Identify which cell holds the provided text, then report its (x, y) central coordinate. 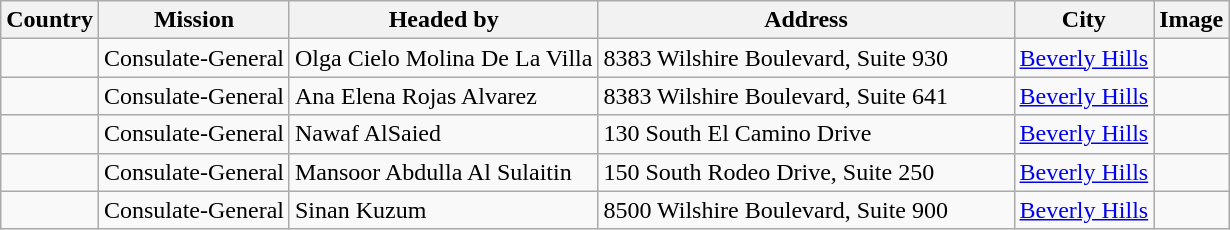
Mission (194, 20)
Ana Elena Rojas Alvarez (443, 96)
8383 Wilshire Boulevard, Suite 930 (806, 58)
Mansoor Abdulla Al Sulaitin (443, 172)
Sinan Kuzum (443, 210)
City (1084, 20)
Address (806, 20)
Headed by (443, 20)
Country (50, 20)
8383 Wilshire Boulevard, Suite 641 (806, 96)
Image (1192, 20)
8500 Wilshire Boulevard, Suite 900 (806, 210)
Nawaf AlSaied (443, 134)
Olga Cielo Molina De La Villa (443, 58)
150 South Rodeo Drive, Suite 250 (806, 172)
130 South El Camino Drive (806, 134)
